From the cell containing the given text, extract its center point as [X, Y] coordinate. 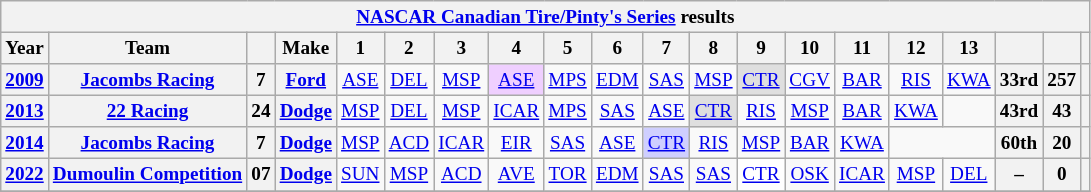
257 [1062, 80]
8 [714, 48]
43rd [1019, 111]
10 [810, 48]
2 [409, 48]
07 [261, 175]
SUN [360, 175]
0 [1062, 175]
12 [916, 48]
AVE [516, 175]
Dumoulin Competition [147, 175]
2022 [25, 175]
3 [462, 48]
2013 [25, 111]
20 [1062, 143]
EIR [516, 143]
6 [617, 48]
33rd [1019, 80]
2014 [25, 143]
13 [968, 48]
22 Racing [147, 111]
Ford [306, 80]
2009 [25, 80]
9 [761, 48]
43 [1062, 111]
– [1019, 175]
NASCAR Canadian Tire/Pinty's Series results [546, 17]
OSK [810, 175]
Team [147, 48]
24 [261, 111]
Make [306, 48]
4 [516, 48]
5 [568, 48]
1 [360, 48]
CGV [810, 80]
TOR [568, 175]
Year [25, 48]
60th [1019, 143]
11 [862, 48]
